Locate the cell with the specified text and output its [x, y] center coordinate. 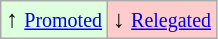
↓ Relegated [162, 20]
↑ Promoted [54, 20]
